Extract the [X, Y] coordinate from the center of the cell holding the provided text.  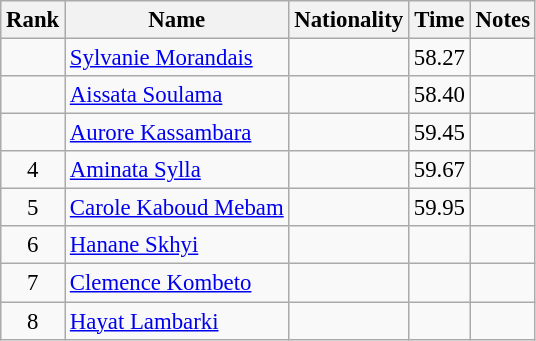
6 [33, 245]
Nationality [348, 20]
59.45 [439, 133]
59.67 [439, 170]
Name [177, 20]
Aissata Soulama [177, 95]
Hanane Skhyi [177, 245]
Sylvanie Morandais [177, 58]
58.40 [439, 95]
Rank [33, 20]
59.95 [439, 208]
Time [439, 20]
Aurore Kassambara [177, 133]
Hayat Lambarki [177, 321]
Carole Kaboud Mebam [177, 208]
8 [33, 321]
Aminata Sylla [177, 170]
5 [33, 208]
7 [33, 283]
4 [33, 170]
Clemence Kombeto [177, 283]
58.27 [439, 58]
Notes [502, 20]
